Pinpoint the cell where the given text exists, returning its (X, Y) midpoint coordinate. 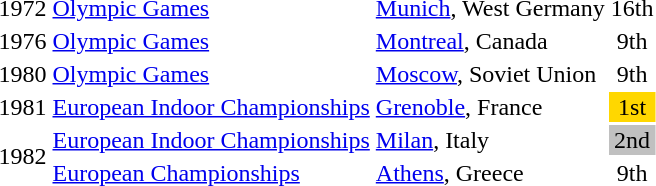
Grenoble, France (490, 107)
Milan, Italy (490, 140)
1st (632, 107)
2nd (632, 140)
Montreal, Canada (490, 41)
Moscow, Soviet Union (490, 74)
